Extract the (x, y) coordinate from the center of the cell holding the provided text.  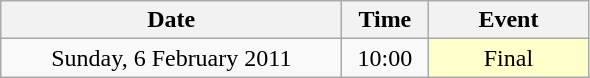
Event (508, 20)
10:00 (385, 58)
Final (508, 58)
Time (385, 20)
Date (172, 20)
Sunday, 6 February 2011 (172, 58)
